Output the [X, Y] coordinate of the center of the cell containing the given text.  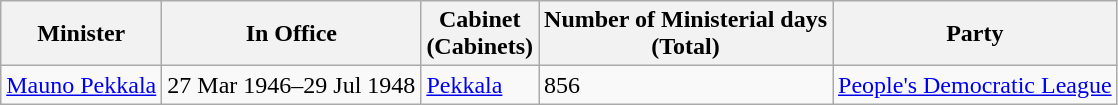
Minister [82, 34]
856 [686, 85]
In Office [292, 34]
Pekkala [480, 85]
Party [976, 34]
People's Democratic League [976, 85]
27 Mar 1946–29 Jul 1948 [292, 85]
Mauno Pekkala [82, 85]
Cabinet(Cabinets) [480, 34]
Number of Ministerial days (Total) [686, 34]
